For the text-containing cell, return its midpoint in [X, Y] coordinate format. 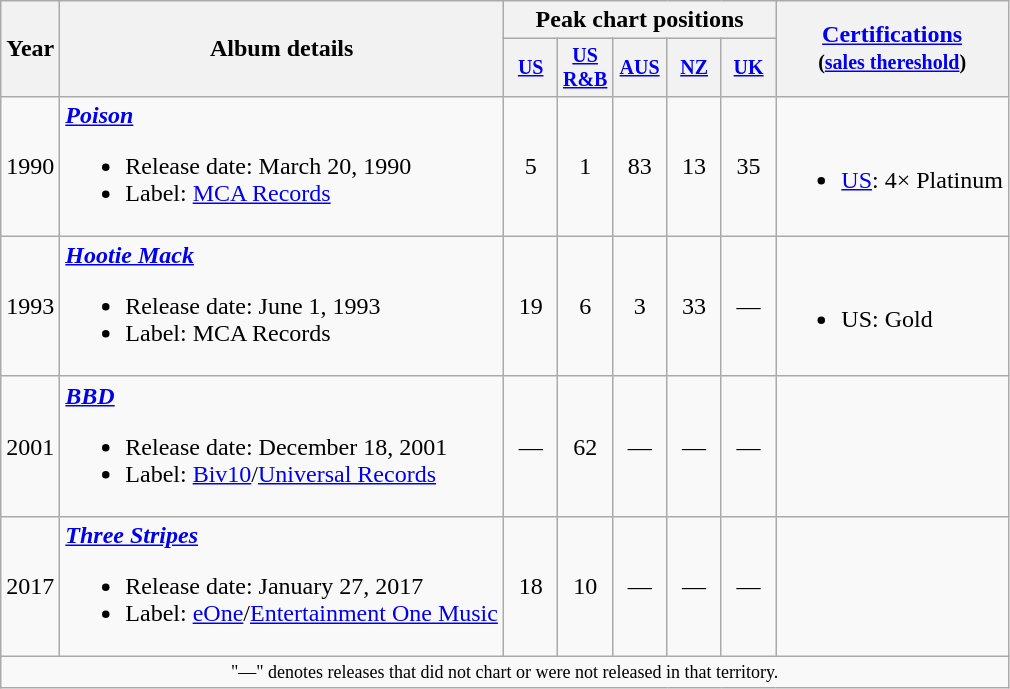
Peak chart positions [639, 20]
19 [530, 306]
35 [748, 166]
2017 [30, 586]
Certifications(sales thereshold) [892, 49]
US: Gold [892, 306]
18 [530, 586]
6 [585, 306]
US R&B [585, 68]
US [530, 68]
Three StripesRelease date: January 27, 2017Label: eOne/Entertainment One Music [282, 586]
Album details [282, 49]
33 [694, 306]
Year [30, 49]
3 [639, 306]
2001 [30, 446]
Hootie MackRelease date: June 1, 1993Label: MCA Records [282, 306]
5 [530, 166]
1990 [30, 166]
UK [748, 68]
83 [639, 166]
PoisonRelease date: March 20, 1990Label: MCA Records [282, 166]
1993 [30, 306]
BBDRelease date: December 18, 2001Label: Biv10/Universal Records [282, 446]
62 [585, 446]
AUS [639, 68]
NZ [694, 68]
US: 4× Platinum [892, 166]
"—" denotes releases that did not chart or were not released in that territory. [505, 672]
10 [585, 586]
13 [694, 166]
1 [585, 166]
